Search for the cell housing the specified text and yield its [x, y] center coordinate. 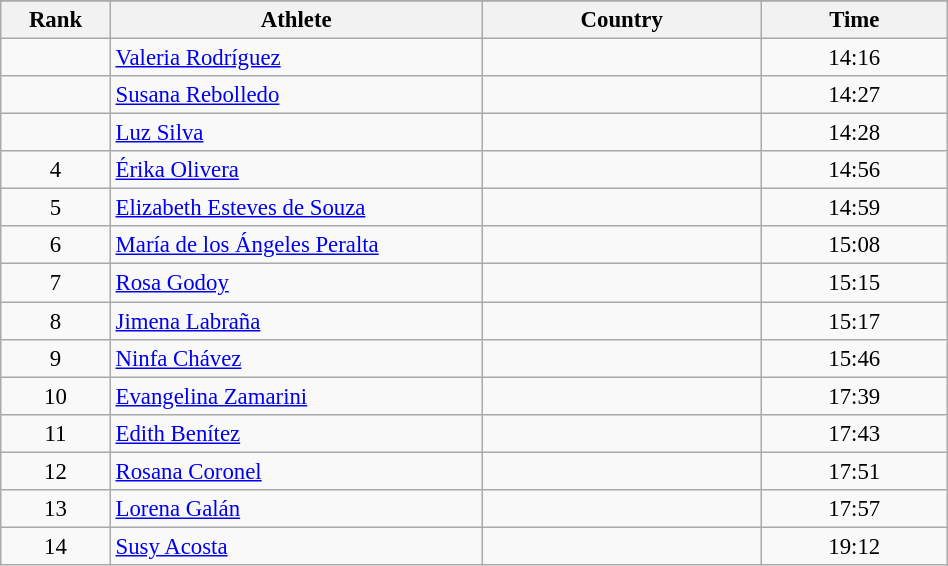
María de los Ángeles Peralta [296, 245]
14:56 [854, 170]
Rosa Godoy [296, 283]
Evangelina Zamarini [296, 396]
17:39 [854, 396]
14:28 [854, 133]
19:12 [854, 546]
10 [56, 396]
15:15 [854, 283]
17:51 [854, 471]
14 [56, 546]
Rank [56, 20]
15:17 [854, 321]
Ninfa Chávez [296, 358]
Country [622, 20]
Time [854, 20]
6 [56, 245]
Valeria Rodríguez [296, 58]
5 [56, 208]
11 [56, 433]
9 [56, 358]
8 [56, 321]
17:57 [854, 509]
Elizabeth Esteves de Souza [296, 208]
14:59 [854, 208]
Athlete [296, 20]
4 [56, 170]
17:43 [854, 433]
Lorena Galán [296, 509]
7 [56, 283]
Susy Acosta [296, 546]
Jimena Labraña [296, 321]
Luz Silva [296, 133]
Érika Olivera [296, 170]
Susana Rebolledo [296, 95]
13 [56, 509]
Rosana Coronel [296, 471]
15:08 [854, 245]
14:16 [854, 58]
15:46 [854, 358]
14:27 [854, 95]
12 [56, 471]
Edith Benítez [296, 433]
